Identify which cell holds the provided text, then report its (X, Y) central coordinate. 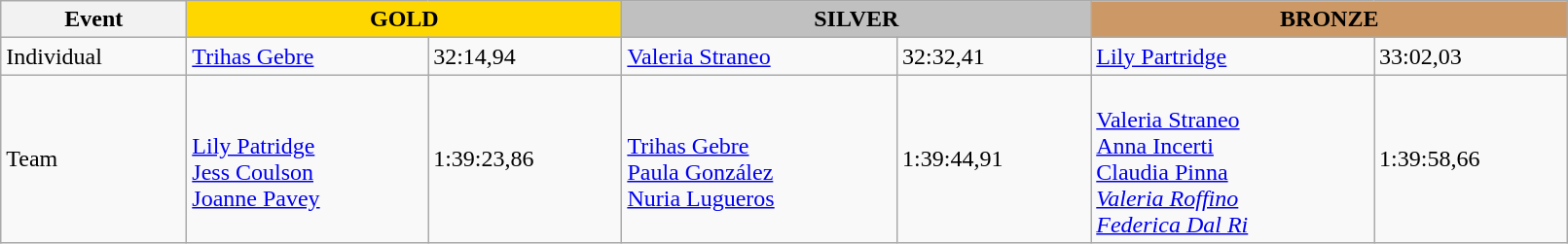
Valeria Straneo (759, 56)
GOLD (405, 19)
1:39:23,86 (526, 159)
32:32,41 (995, 56)
Valeria Straneo Anna Incerti Claudia Pinna Valeria Roffino Federica Dal Ri (1232, 159)
Event (93, 19)
32:14,94 (526, 56)
Trihas Gebre Paula González Nuria Lugueros (759, 159)
Lily Partridge (1232, 56)
1:39:44,91 (995, 159)
33:02,03 (1472, 56)
BRONZE (1330, 19)
Trihas Gebre (308, 56)
SILVER (857, 19)
1:39:58,66 (1472, 159)
Individual (93, 56)
Team (93, 159)
Lily Patridge Jess Coulson Joanne Pavey (308, 159)
